Output the [x, y] coordinate of the center of the cell containing the given text.  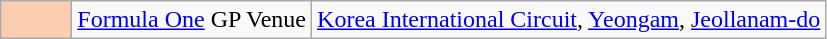
Formula One GP Venue [192, 20]
Korea International Circuit, Yeongam, Jeollanam-do [569, 20]
